Detect which cell encompasses the target text, then output its [x, y] center coordinate. 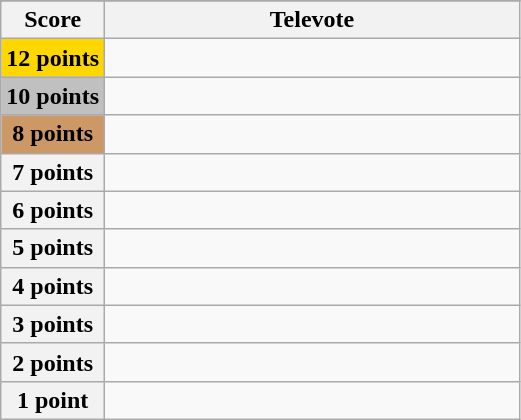
3 points [53, 324]
Score [53, 20]
Televote [312, 20]
6 points [53, 210]
12 points [53, 58]
10 points [53, 96]
7 points [53, 172]
4 points [53, 286]
2 points [53, 362]
8 points [53, 134]
1 point [53, 400]
5 points [53, 248]
